Find where the given text appears and provide that cell's center as (X, Y) coordinate. 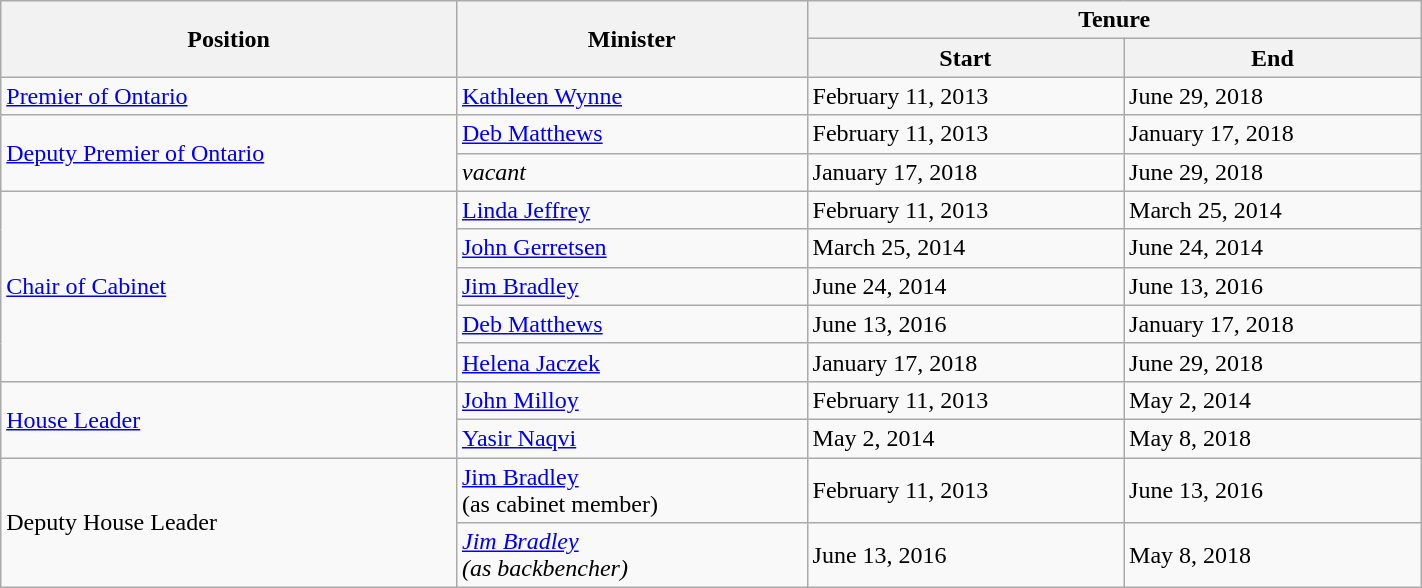
Jim Bradley (as backbencher) (632, 556)
Kathleen Wynne (632, 96)
House Leader (229, 419)
Start (965, 58)
Chair of Cabinet (229, 286)
Minister (632, 39)
Premier of Ontario (229, 96)
Deputy House Leader (229, 523)
Position (229, 39)
John Gerretsen (632, 248)
Jim Bradley (632, 286)
Yasir Naqvi (632, 438)
Jim Bradley (as cabinet member) (632, 490)
John Milloy (632, 400)
Linda Jeffrey (632, 210)
Helena Jaczek (632, 362)
Tenure (1114, 20)
Deputy Premier of Ontario (229, 153)
End (1273, 58)
vacant (632, 172)
